Determine the [x, y] coordinate at the center of the cell enclosing the given text.  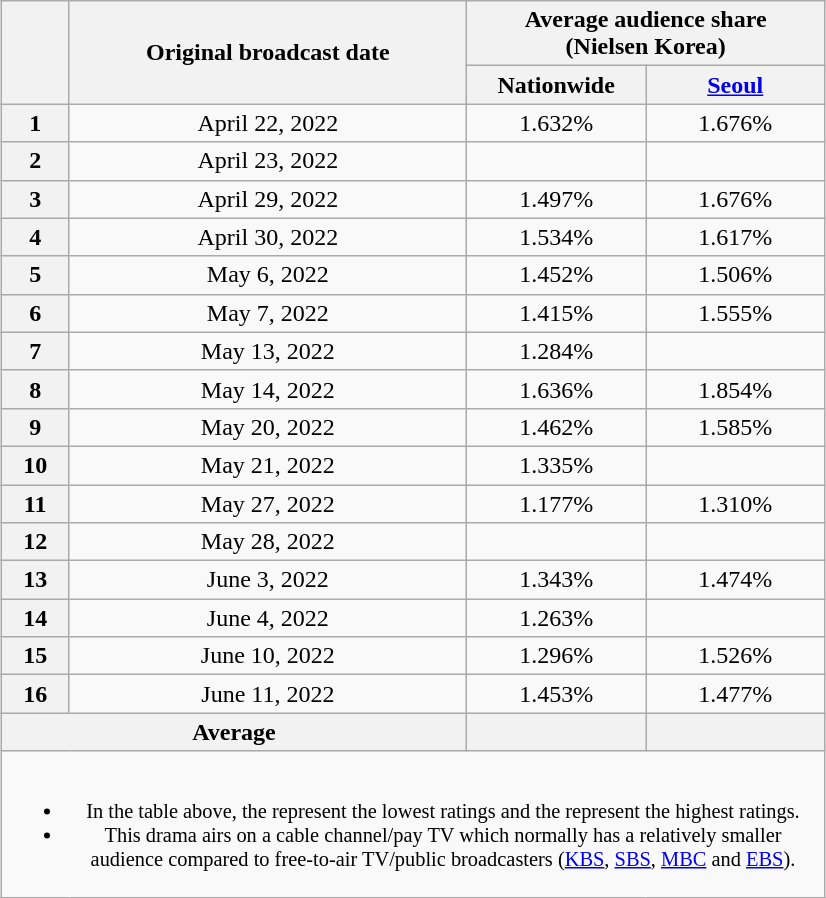
May 7, 2022 [268, 313]
1.632% [556, 123]
1.284% [556, 351]
May 28, 2022 [268, 542]
14 [35, 618]
1.854% [736, 389]
8 [35, 389]
1 [35, 123]
1.526% [736, 656]
13 [35, 580]
6 [35, 313]
April 29, 2022 [268, 199]
June 3, 2022 [268, 580]
1.452% [556, 275]
1.462% [556, 427]
Nationwide [556, 85]
1.296% [556, 656]
1.585% [736, 427]
2 [35, 161]
16 [35, 694]
1.477% [736, 694]
1.177% [556, 503]
1.474% [736, 580]
10 [35, 465]
5 [35, 275]
May 14, 2022 [268, 389]
1.506% [736, 275]
11 [35, 503]
15 [35, 656]
May 13, 2022 [268, 351]
1.497% [556, 199]
April 30, 2022 [268, 237]
Average audience share(Nielsen Korea) [646, 34]
May 20, 2022 [268, 427]
Seoul [736, 85]
12 [35, 542]
1.335% [556, 465]
June 4, 2022 [268, 618]
3 [35, 199]
7 [35, 351]
1.534% [556, 237]
1.343% [556, 580]
1.263% [556, 618]
1.453% [556, 694]
May 21, 2022 [268, 465]
June 11, 2022 [268, 694]
9 [35, 427]
May 6, 2022 [268, 275]
Average [234, 732]
1.617% [736, 237]
April 23, 2022 [268, 161]
Original broadcast date [268, 52]
1.555% [736, 313]
1.310% [736, 503]
April 22, 2022 [268, 123]
May 27, 2022 [268, 503]
June 10, 2022 [268, 656]
1.415% [556, 313]
4 [35, 237]
1.636% [556, 389]
